Determine the (X, Y) coordinate at the center of the cell enclosing the given text.  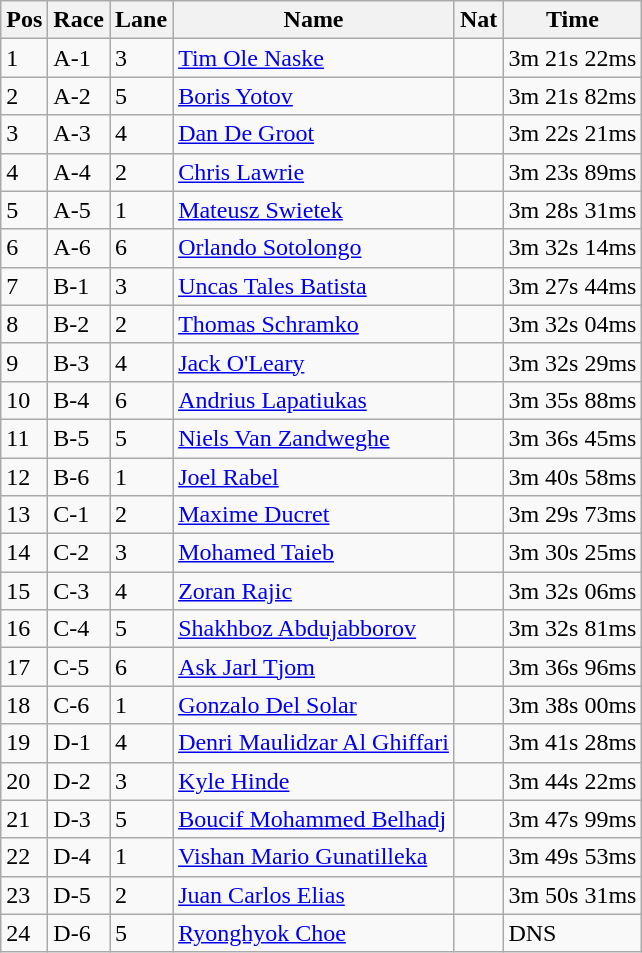
7 (24, 286)
D-4 (79, 857)
Vishan Mario Gunatilleka (314, 857)
23 (24, 895)
3m 32s 06ms (572, 591)
Boucif Mohammed Belhadj (314, 819)
8 (24, 324)
3m 32s 29ms (572, 362)
3m 21s 82ms (572, 96)
Nat (478, 20)
Boris Yotov (314, 96)
Uncas Tales Batista (314, 286)
21 (24, 819)
18 (24, 705)
17 (24, 667)
3m 22s 21ms (572, 134)
3m 36s 96ms (572, 667)
3m 21s 22ms (572, 58)
3m 35s 88ms (572, 400)
Niels Van Zandweghe (314, 438)
20 (24, 781)
Kyle Hinde (314, 781)
A-6 (79, 248)
3m 36s 45ms (572, 438)
C-2 (79, 553)
3m 41s 28ms (572, 743)
9 (24, 362)
B-1 (79, 286)
15 (24, 591)
C-3 (79, 591)
Name (314, 20)
A-2 (79, 96)
Juan Carlos Elias (314, 895)
Ryonghyok Choe (314, 933)
C-6 (79, 705)
3m 28s 31ms (572, 210)
C-1 (79, 515)
Lane (142, 20)
B-4 (79, 400)
Mohamed Taieb (314, 553)
D-3 (79, 819)
A-1 (79, 58)
Gonzalo Del Solar (314, 705)
3m 49s 53ms (572, 857)
B-6 (79, 477)
D-5 (79, 895)
DNS (572, 933)
3m 47s 99ms (572, 819)
C-4 (79, 629)
10 (24, 400)
22 (24, 857)
Maxime Ducret (314, 515)
B-5 (79, 438)
Thomas Schramko (314, 324)
3m 27s 44ms (572, 286)
Pos (24, 20)
B-2 (79, 324)
Jack O'Leary (314, 362)
3m 40s 58ms (572, 477)
Andrius Lapatiukas (314, 400)
A-5 (79, 210)
3m 50s 31ms (572, 895)
Orlando Sotolongo (314, 248)
3m 38s 00ms (572, 705)
24 (24, 933)
Ask Jarl Tjom (314, 667)
Joel Rabel (314, 477)
Chris Lawrie (314, 172)
Mateusz Swietek (314, 210)
3m 30s 25ms (572, 553)
C-5 (79, 667)
Zoran Rajic (314, 591)
3m 32s 14ms (572, 248)
Dan De Groot (314, 134)
D-6 (79, 933)
12 (24, 477)
3m 44s 22ms (572, 781)
16 (24, 629)
Time (572, 20)
Race (79, 20)
D-1 (79, 743)
11 (24, 438)
19 (24, 743)
Shakhboz Abdujabborov (314, 629)
3m 32s 04ms (572, 324)
14 (24, 553)
B-3 (79, 362)
Denri Maulidzar Al Ghiffari (314, 743)
Tim Ole Naske (314, 58)
3m 29s 73ms (572, 515)
A-4 (79, 172)
13 (24, 515)
3m 32s 81ms (572, 629)
3m 23s 89ms (572, 172)
D-2 (79, 781)
A-3 (79, 134)
